Detect which cell encompasses the target text, then output its [X, Y] center coordinate. 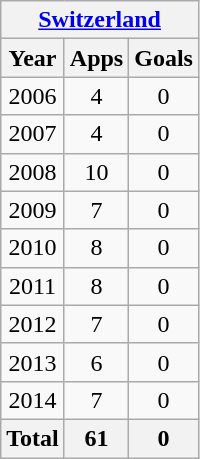
Year [33, 58]
2009 [33, 210]
2011 [33, 286]
2014 [33, 400]
2006 [33, 96]
10 [96, 172]
61 [96, 438]
Switzerland [100, 20]
6 [96, 362]
2012 [33, 324]
2010 [33, 248]
2007 [33, 134]
Apps [96, 58]
2013 [33, 362]
2008 [33, 172]
Goals [164, 58]
Total [33, 438]
